Determine the [X, Y] coordinate at the center of the cell enclosing the given text.  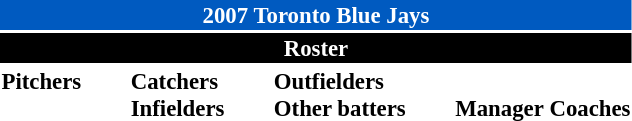
Roster [316, 48]
2007 Toronto Blue Jays [316, 15]
